From the cell containing the given text, extract its center point as (x, y) coordinate. 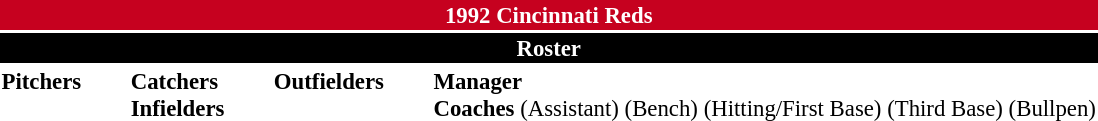
1992 Cincinnati Reds (548, 15)
Roster (548, 48)
